Search for the cell housing the specified text and yield its (X, Y) center coordinate. 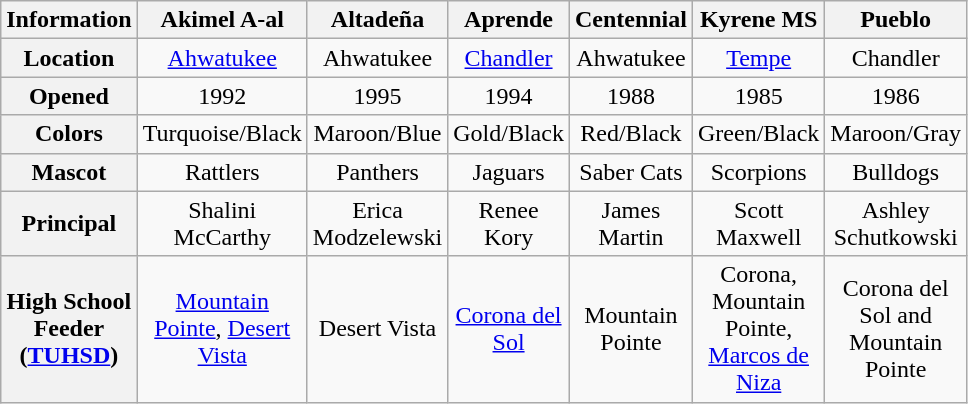
James Martin (630, 224)
Jaguars (509, 172)
High School Feeder(TUHSD) (69, 329)
Opened (69, 96)
Panthers (377, 172)
Mascot (69, 172)
Renee Kory (509, 224)
Akimel A-al (222, 20)
Shalini McCarthy (222, 224)
Erica Modzelewski (377, 224)
Corona, Mountain Pointe, Marcos de Niza (758, 329)
Location (69, 58)
Centennial (630, 20)
Gold/Black (509, 134)
Corona del Sol and Mountain Pointe (896, 329)
1988 (630, 96)
1986 (896, 96)
Ashley Schutkowski (896, 224)
Principal (69, 224)
Kyrene MS (758, 20)
Saber Cats (630, 172)
Maroon/Gray (896, 134)
Scott Maxwell (758, 224)
1995 (377, 96)
Aprende (509, 20)
Mountain Pointe, Desert Vista (222, 329)
1994 (509, 96)
Corona del Sol (509, 329)
Mountain Pointe (630, 329)
Green/Black (758, 134)
Information (69, 20)
Colors (69, 134)
Altadeña (377, 20)
Desert Vista (377, 329)
Scorpions (758, 172)
Rattlers (222, 172)
Pueblo (896, 20)
Bulldogs (896, 172)
1992 (222, 96)
Red/Black (630, 134)
1985 (758, 96)
Maroon/Blue (377, 134)
Turquoise/Black (222, 134)
Tempe (758, 58)
